Capture the cell that displays the provided text and extract its (x, y) central coordinate. 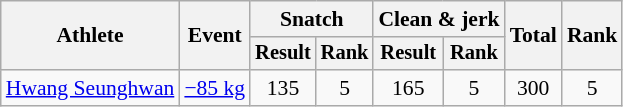
Athlete (90, 36)
Event (214, 36)
Total (534, 36)
Clean & jerk (438, 19)
Hwang Seunghwan (90, 88)
300 (534, 88)
135 (283, 88)
165 (408, 88)
−85 kg (214, 88)
Snatch (312, 19)
